For the text-containing cell, return its midpoint in [X, Y] coordinate format. 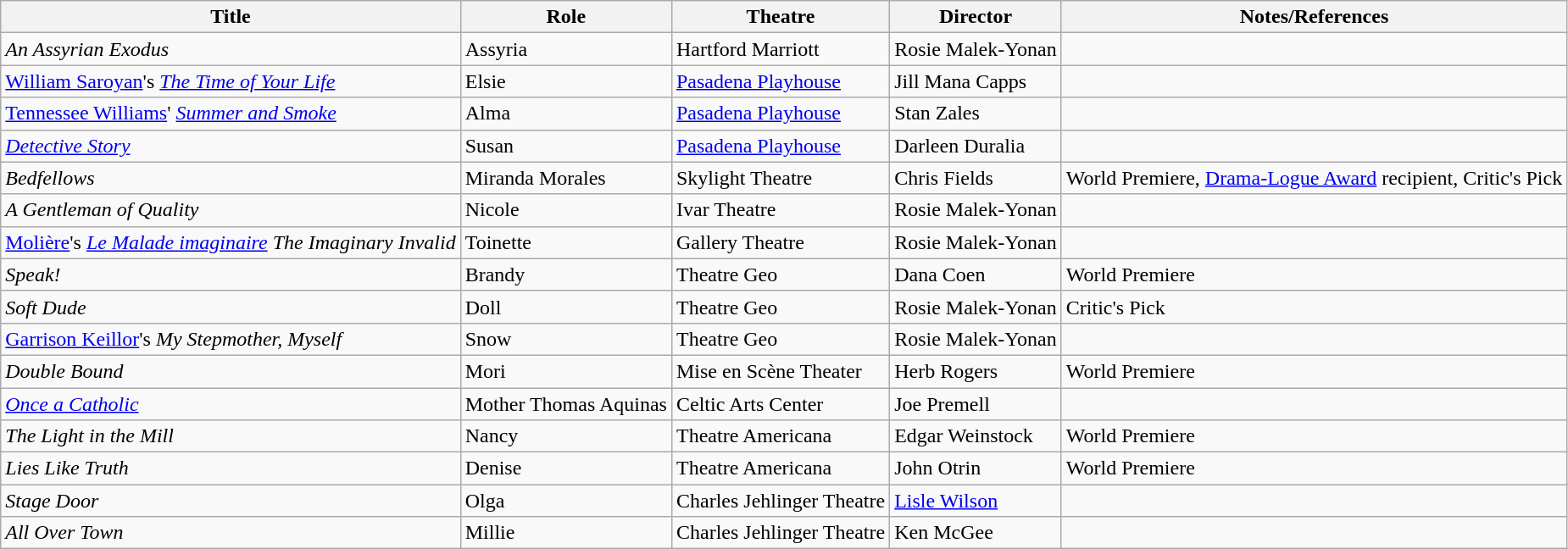
William Saroyan's The Time of Your Life [231, 81]
Theatre [780, 17]
Ivar Theatre [780, 210]
Molière's Le Malade imaginaire The Imaginary Invalid [231, 242]
Miranda Morales [566, 178]
Stage Door [231, 501]
Tennessee Williams' Summer and Smoke [231, 114]
Notes/References [1314, 17]
Critic's Pick [1314, 307]
Bedfellows [231, 178]
John Otrin [976, 469]
Soft Dude [231, 307]
Lisle Wilson [976, 501]
Director [976, 17]
Herb Rogers [976, 371]
Millie [566, 533]
Dana Coen [976, 274]
Celtic Arts Center [780, 404]
Denise [566, 469]
Mise en Scène Theater [780, 371]
Role [566, 17]
Edgar Weinstock [976, 436]
Ken McGee [976, 533]
Nicole [566, 210]
Joe Premell [976, 404]
World Premiere, Drama-Logue Award recipient, Critic's Pick [1314, 178]
Mori [566, 371]
Doll [566, 307]
Alma [566, 114]
Assyria [566, 49]
Olga [566, 501]
Once a Catholic [231, 404]
Elsie [566, 81]
Hartford Marriott [780, 49]
Chris Fields [976, 178]
All Over Town [231, 533]
Snow [566, 339]
Toinette [566, 242]
Mother Thomas Aquinas [566, 404]
Title [231, 17]
A Gentleman of Quality [231, 210]
Nancy [566, 436]
Darleen Duralia [976, 146]
The Light in the Mill [231, 436]
Skylight Theatre [780, 178]
Double Bound [231, 371]
Brandy [566, 274]
Speak! [231, 274]
Detective Story [231, 146]
Stan Zales [976, 114]
Susan [566, 146]
Jill Mana Capps [976, 81]
Garrison Keillor's My Stepmother, Myself [231, 339]
An Assyrian Exodus [231, 49]
Lies Like Truth [231, 469]
Gallery Theatre [780, 242]
